Return [X, Y] of the center of cell containing provided text 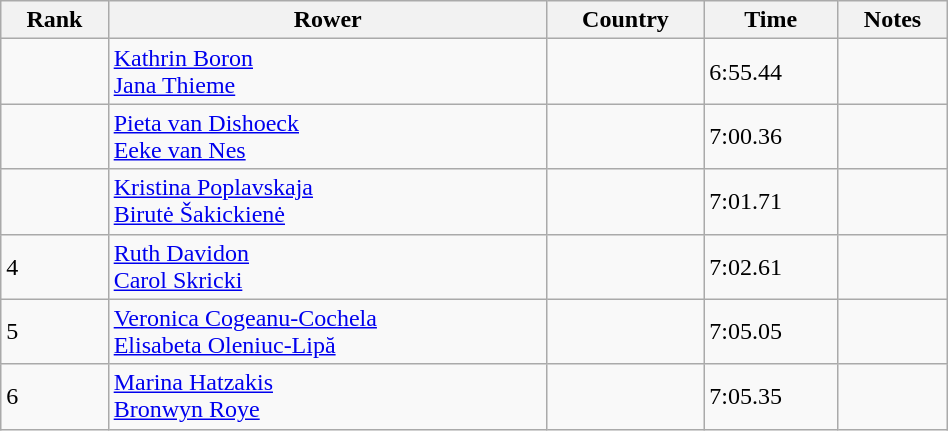
Ruth DavidonCarol Skricki [328, 266]
Notes [893, 20]
7:05.35 [771, 396]
7:01.71 [771, 202]
Kristina PoplavskajaBirutė Šakickienė [328, 202]
Country [625, 20]
5 [54, 332]
6 [54, 396]
Time [771, 20]
Pieta van DishoeckEeke van Nes [328, 136]
Marina HatzakisBronwyn Roye [328, 396]
6:55.44 [771, 72]
Kathrin BoronJana Thieme [328, 72]
7:00.36 [771, 136]
7:02.61 [771, 266]
7:05.05 [771, 332]
Rank [54, 20]
Veronica Cogeanu-CochelaElisabeta Oleniuc-Lipă [328, 332]
4 [54, 266]
Rower [328, 20]
